Output the [X, Y] coordinate of the center of the cell containing the given text.  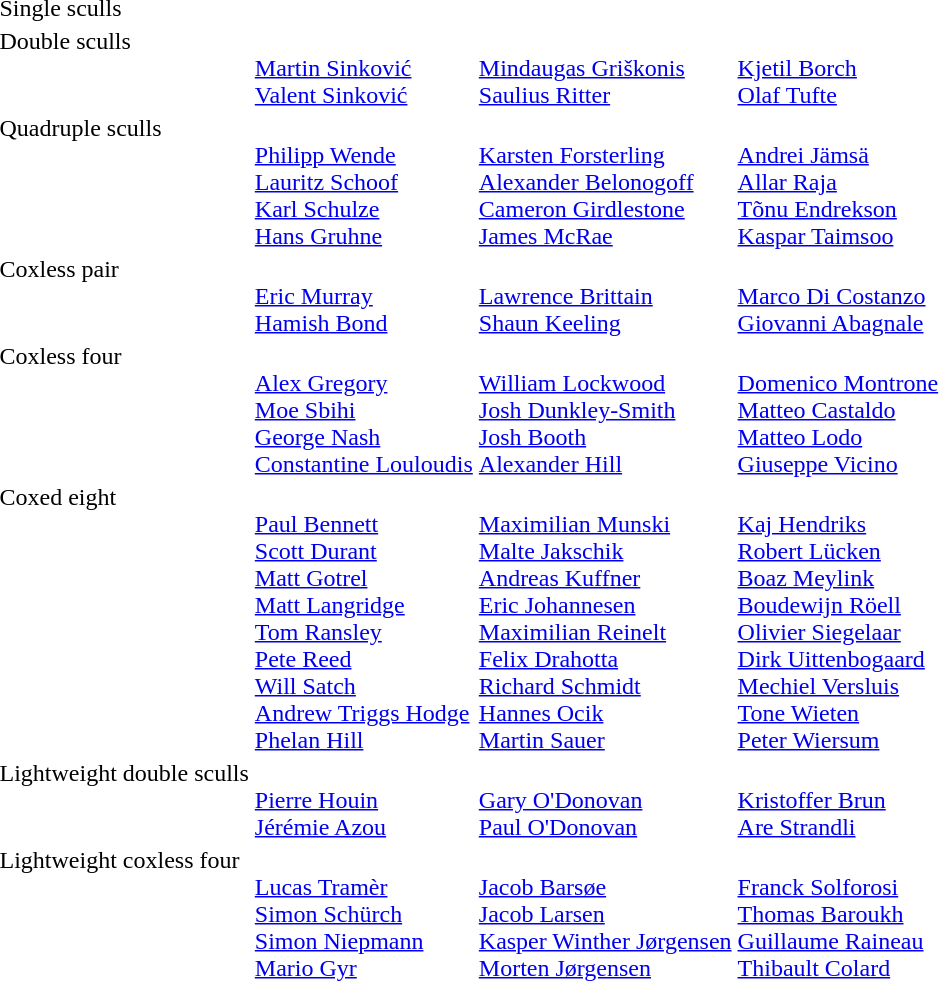
Pierre HouinJérémie Azou [364, 800]
Philipp WendeLauritz SchoofKarl SchulzeHans Gruhne [364, 182]
Karsten ForsterlingAlexander BelonogoffCameron GirdlestoneJames McRae [605, 182]
Maximilian MunskiMalte JakschikAndreas KuffnerEric JohannesenMaximilian ReineltFelix DrahottaRichard SchmidtHannes OcikMartin Sauer [605, 618]
William LockwoodJosh Dunkley-SmithJosh BoothAlexander Hill [605, 410]
Gary O'DonovanPaul O'Donovan [605, 800]
Martin SinkovićValent Sinković [364, 68]
Mindaugas GriškonisSaulius Ritter [605, 68]
Lawrence BrittainShaun Keeling [605, 296]
Paul BennettScott DurantMatt GotrelMatt LangridgeTom RansleyPete ReedWill SatchAndrew Triggs HodgePhelan Hill [364, 618]
Alex GregoryMoe SbihiGeorge NashConstantine Louloudis [364, 410]
Eric MurrayHamish Bond [364, 296]
